From the cell containing the given text, extract its center point as (x, y) coordinate. 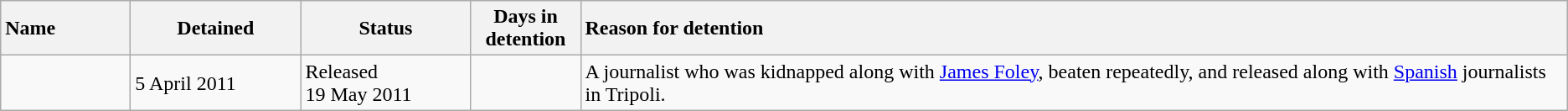
Detained (216, 29)
Days in detention (526, 29)
5 April 2011 (216, 82)
Released 19 May 2011 (385, 82)
Status (385, 29)
Name (65, 29)
Reason for detention (1074, 29)
A journalist who was kidnapped along with James Foley, beaten repeatedly, and released along with Spanish journalists in Tripoli. (1074, 82)
